Determine the (X, Y) coordinate at the center of the cell enclosing the given text.  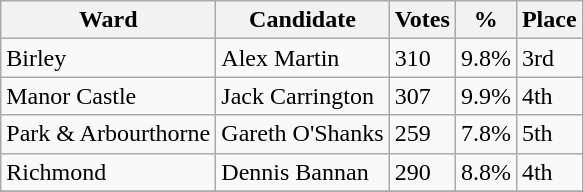
Richmond (108, 172)
Park & Arbourthorne (108, 134)
Ward (108, 20)
9.9% (486, 96)
% (486, 20)
310 (422, 58)
Place (549, 20)
290 (422, 172)
Gareth O'Shanks (302, 134)
Birley (108, 58)
259 (422, 134)
Manor Castle (108, 96)
Jack Carrington (302, 96)
7.8% (486, 134)
5th (549, 134)
Alex Martin (302, 58)
3rd (549, 58)
Dennis Bannan (302, 172)
Votes (422, 20)
9.8% (486, 58)
8.8% (486, 172)
Candidate (302, 20)
307 (422, 96)
